Extract the [X, Y] coordinate from the center of the cell holding the provided text.  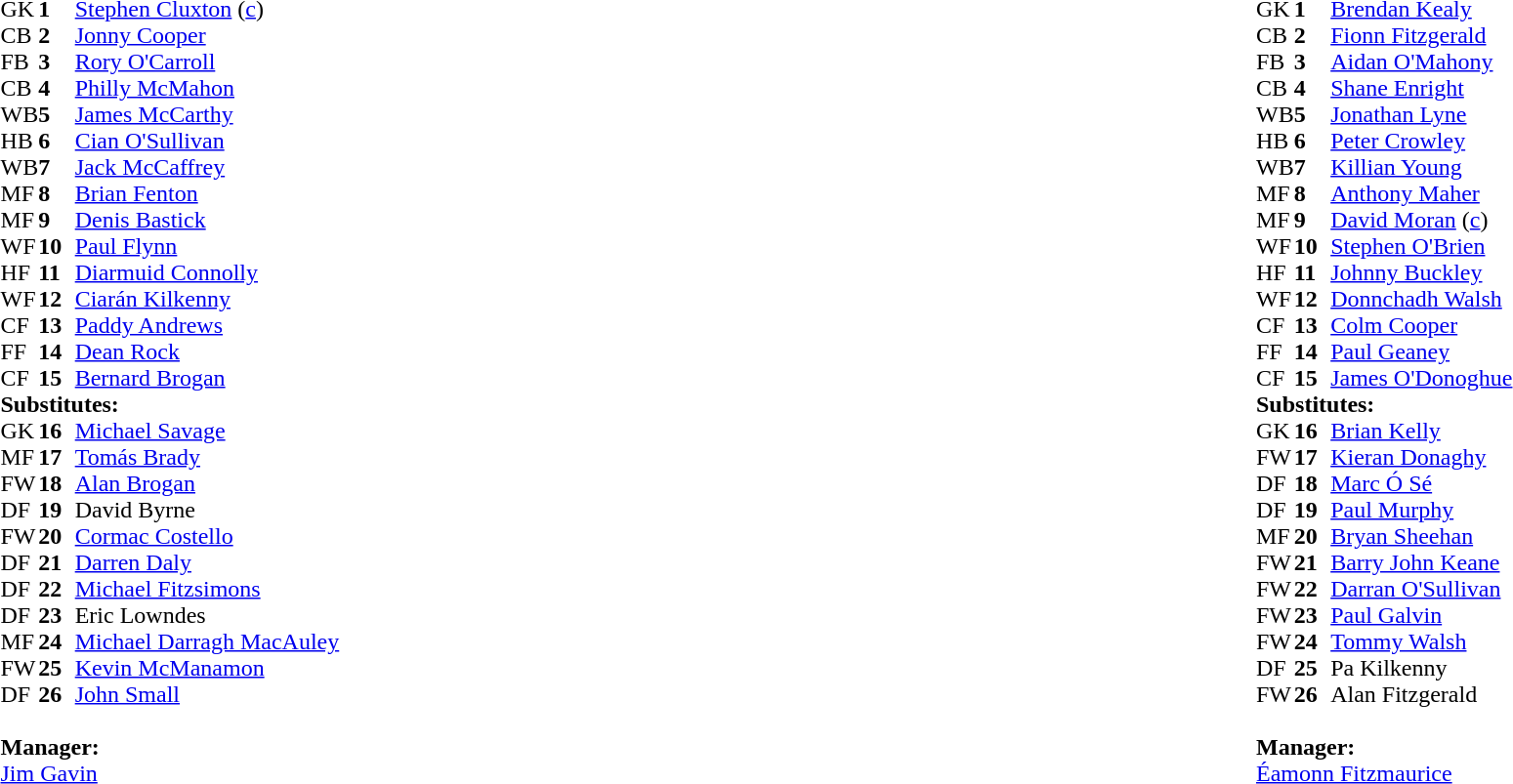
David Moran (c) [1421, 221]
Fionn Fitzgerald [1421, 35]
Bryan Sheehan [1421, 537]
Alan Brogan [207, 484]
Tommy Walsh [1421, 642]
Peter Crowley [1421, 141]
Donnchadh Walsh [1421, 299]
Paul Geaney [1421, 351]
Alan Fitzgerald [1421, 695]
Stephen O'Brien [1421, 246]
Eric Lowndes [207, 615]
Jonny Cooper [207, 35]
Colm Cooper [1421, 326]
Denis Bastick [207, 221]
Kevin McManamon [207, 668]
Pa Kilkenny [1421, 668]
David Byrne [207, 510]
James O'Donoghue [1421, 379]
Anthony Maher [1421, 193]
Paul Flynn [207, 246]
Jonathan Lyne [1421, 115]
Paul Murphy [1421, 510]
John Small [207, 695]
Kieran Donaghy [1421, 457]
Darran O'Sullivan [1421, 590]
Ciarán Kilkenny [207, 299]
Michael Savage [207, 432]
Philly McMahon [207, 88]
Brian Fenton [207, 193]
Jack McCaffrey [207, 168]
James McCarthy [207, 115]
Rory O'Carroll [207, 62]
Brian Kelly [1421, 432]
Aidan O'Mahony [1421, 62]
Cormac Costello [207, 537]
Bernard Brogan [207, 379]
Killian Young [1421, 168]
Johnny Buckley [1421, 273]
Dean Rock [207, 351]
Michael Darragh MacAuley [207, 642]
Diarmuid Connolly [207, 273]
Cian O'Sullivan [207, 141]
Marc Ó Sé [1421, 484]
Shane Enright [1421, 88]
Paddy Andrews [207, 326]
Tomás Brady [207, 457]
Barry John Keane [1421, 562]
Paul Galvin [1421, 615]
Michael Fitzsimons [207, 590]
Darren Daly [207, 562]
